Locate the cell with the specified text and output its (x, y) center coordinate. 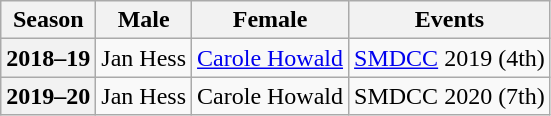
Season (48, 20)
Events (450, 20)
Female (270, 20)
2019–20 (48, 96)
Male (144, 20)
2018–19 (48, 58)
SMDCC 2019 (4th) (450, 58)
SMDCC 2020 (7th) (450, 96)
